Identify which cell holds the provided text, then report its [x, y] central coordinate. 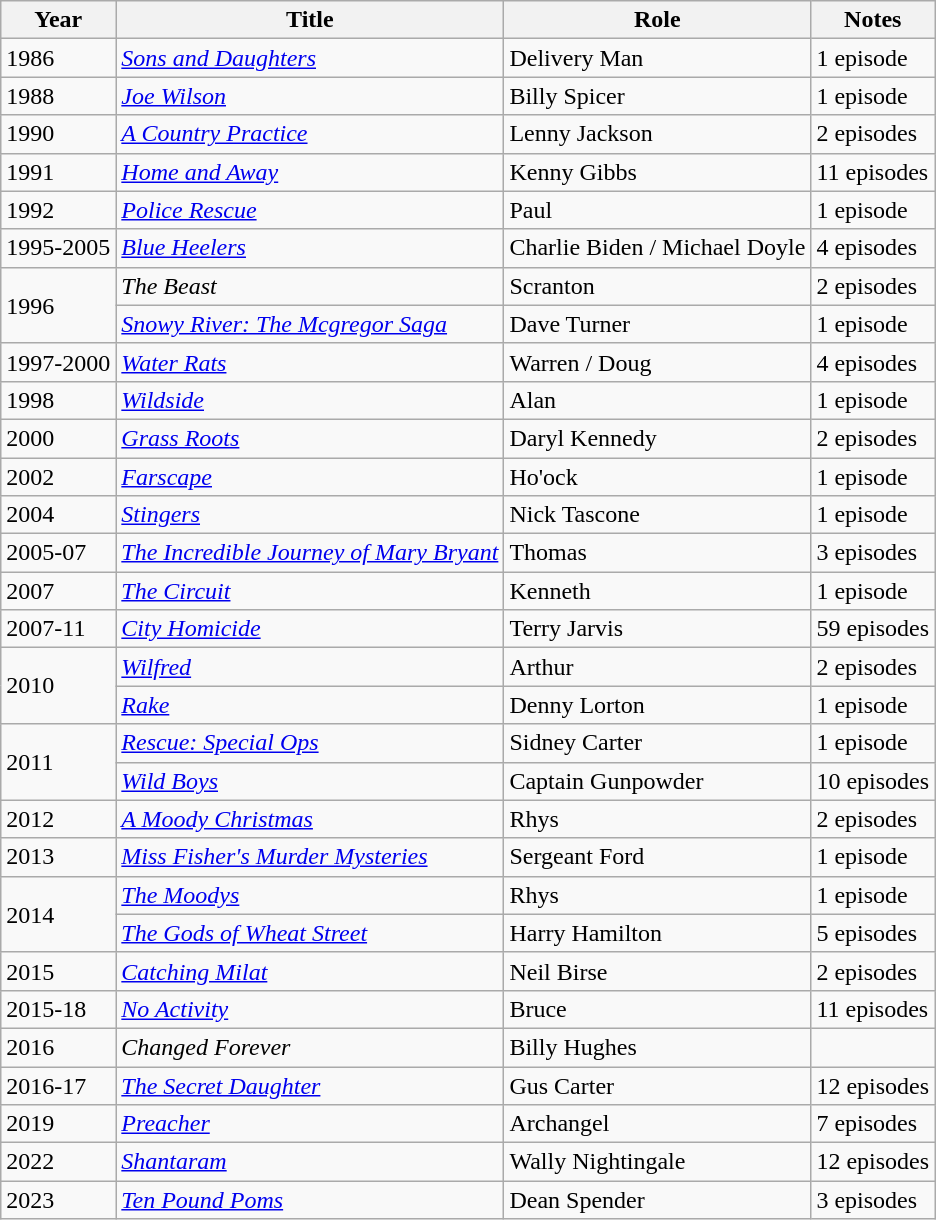
Captain Gunpowder [658, 781]
Dean Spender [658, 1200]
1996 [58, 305]
The Secret Daughter [310, 1085]
Kenny Gibbs [658, 172]
10 episodes [873, 781]
2016-17 [58, 1085]
Scranton [658, 286]
Thomas [658, 553]
A Moody Christmas [310, 819]
Water Rats [310, 362]
Changed Forever [310, 1047]
Paul [658, 210]
5 episodes [873, 933]
Grass Roots [310, 438]
2010 [58, 686]
2007-11 [58, 629]
Wildside [310, 400]
City Homicide [310, 629]
2002 [58, 477]
1997-2000 [58, 362]
Daryl Kennedy [658, 438]
Farscape [310, 477]
Delivery Man [658, 58]
7 episodes [873, 1124]
The Beast [310, 286]
Dave Turner [658, 324]
Archangel [658, 1124]
Police Rescue [310, 210]
1986 [58, 58]
Wally Nightingale [658, 1162]
Shantaram [310, 1162]
Alan [658, 400]
Title [310, 20]
2015-18 [58, 1009]
2016 [58, 1047]
Rescue: Special Ops [310, 743]
Arthur [658, 667]
Home and Away [310, 172]
2005-07 [58, 553]
1991 [58, 172]
Role [658, 20]
Snowy River: The Mcgregor Saga [310, 324]
Gus Carter [658, 1085]
2000 [58, 438]
The Circuit [310, 591]
Miss Fisher's Murder Mysteries [310, 857]
Notes [873, 20]
Bruce [658, 1009]
Wild Boys [310, 781]
2023 [58, 1200]
Year [58, 20]
2015 [58, 971]
59 episodes [873, 629]
Lenny Jackson [658, 134]
1992 [58, 210]
Rake [310, 705]
1990 [58, 134]
Billy Spicer [658, 96]
Warren / Doug [658, 362]
The Incredible Journey of Mary Bryant [310, 553]
Harry Hamilton [658, 933]
Denny Lorton [658, 705]
Kenneth [658, 591]
The Gods of Wheat Street [310, 933]
2004 [58, 515]
Blue Heelers [310, 248]
No Activity [310, 1009]
Wilfred [310, 667]
2019 [58, 1124]
The Moodys [310, 895]
2012 [58, 819]
Preacher [310, 1124]
2013 [58, 857]
Joe Wilson [310, 96]
1995-2005 [58, 248]
Billy Hughes [658, 1047]
Charlie Biden / Michael Doyle [658, 248]
Sergeant Ford [658, 857]
Sidney Carter [658, 743]
2007 [58, 591]
Nick Tascone [658, 515]
Ho'ock [658, 477]
Neil Birse [658, 971]
Ten Pound Poms [310, 1200]
Sons and Daughters [310, 58]
1998 [58, 400]
2022 [58, 1162]
Catching Milat [310, 971]
Stingers [310, 515]
2011 [58, 762]
2014 [58, 914]
Terry Jarvis [658, 629]
A Country Practice [310, 134]
1988 [58, 96]
